Output the (x, y) coordinate of the center of the cell containing the given text.  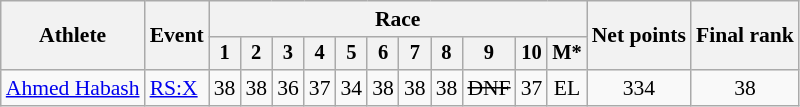
Event (177, 36)
2 (256, 54)
M* (566, 54)
Athlete (73, 36)
Ahmed Habash (73, 88)
Final rank (745, 36)
5 (352, 54)
334 (639, 88)
DNF (488, 88)
Net points (639, 36)
6 (383, 54)
36 (288, 88)
1 (225, 54)
34 (352, 88)
10 (532, 54)
9 (488, 54)
RS:X (177, 88)
7 (415, 54)
3 (288, 54)
EL (566, 88)
8 (447, 54)
4 (320, 54)
Race (398, 19)
